Scan for the cell matching the given text and deliver its [X, Y] coordinate at center. 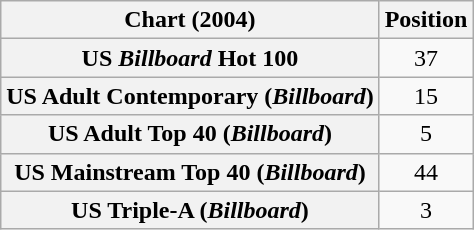
US Adult Top 40 (Billboard) [190, 134]
US Mainstream Top 40 (Billboard) [190, 172]
15 [426, 96]
3 [426, 210]
US Triple-A (Billboard) [190, 210]
44 [426, 172]
37 [426, 58]
Position [426, 20]
US Billboard Hot 100 [190, 58]
Chart (2004) [190, 20]
5 [426, 134]
US Adult Contemporary (Billboard) [190, 96]
